From the cell containing the given text, extract its center point as [x, y] coordinate. 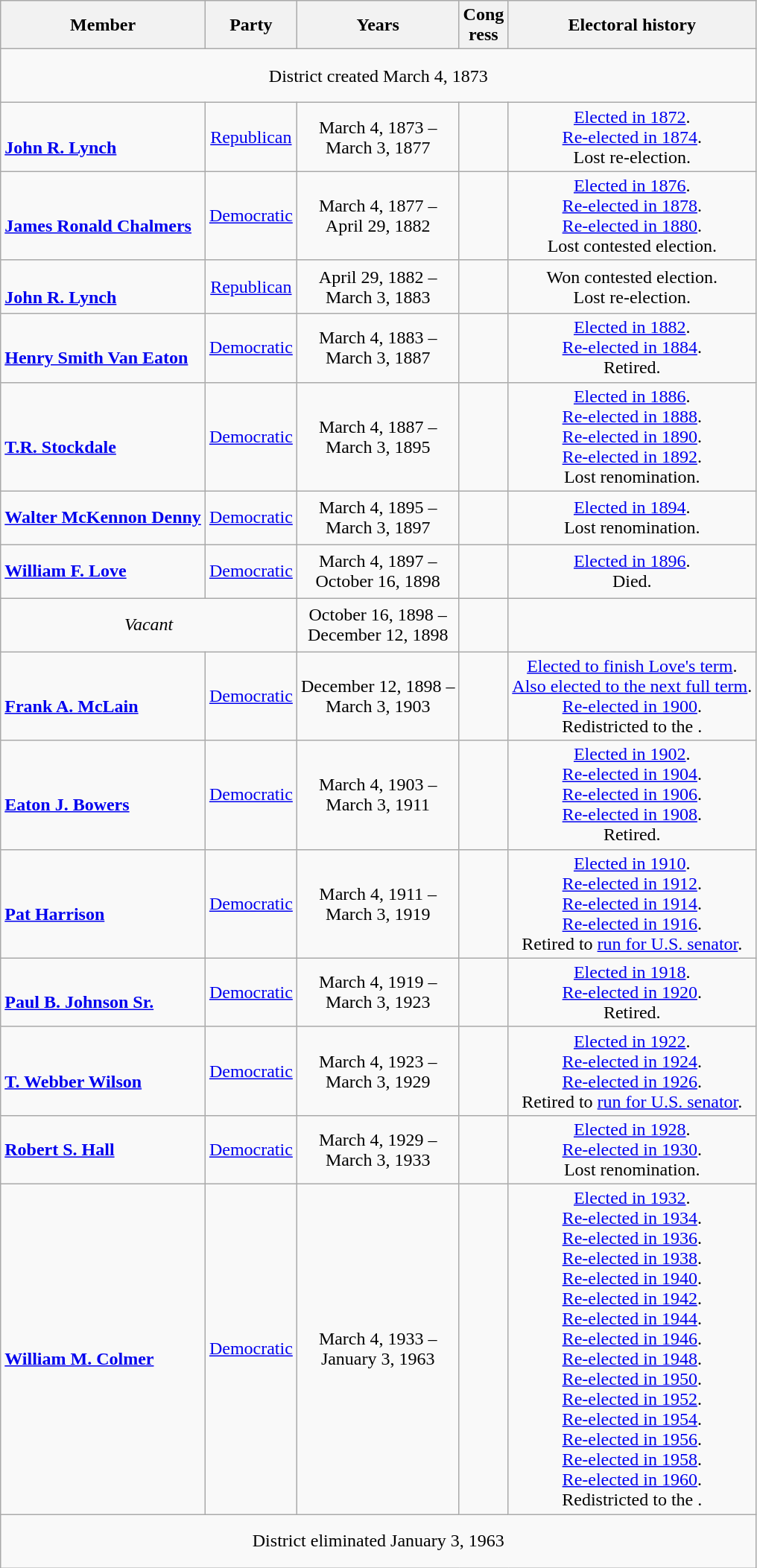
Elected in 1896.Died. [632, 571]
March 4, 1929 –March 3, 1933 [378, 1149]
Henry Smith Van Eaton [103, 348]
March 4, 1895 –March 3, 1897 [378, 518]
Elected in 1902.Re-elected in 1904.Re-elected in 1906.Re-elected in 1908.Retired. [632, 795]
Elected in 1910.Re-elected in 1912.Re-elected in 1914.Re-elected in 1916.Retired to run for U.S. senator. [632, 904]
William M. Colmer [103, 1348]
April 29, 1882 –March 3, 1883 [378, 287]
Elected in 1894.Lost renomination. [632, 518]
Electoral history [632, 25]
December 12, 1898 –March 3, 1903 [378, 696]
District eliminated January 3, 1963 [378, 1540]
Walter McKennon Denny [103, 518]
Elected in 1928.Re-elected in 1930.Lost renomination. [632, 1149]
Elected to finish Love's term.Also elected to the next full term.Re-elected in 1900.Redistricted to the . [632, 696]
Elected in 1872.Re-elected in 1874.Lost re-election. [632, 137]
March 4, 1911 –March 3, 1919 [378, 904]
Pat Harrison [103, 904]
District created March 4, 1873 [378, 76]
T.R. Stockdale [103, 437]
March 4, 1877 –April 29, 1882 [378, 216]
Elected in 1882.Re-elected in 1884.Retired. [632, 348]
March 4, 1919 –March 3, 1923 [378, 992]
Years [378, 25]
Eaton J. Bowers [103, 795]
Won contested election.Lost re-election. [632, 287]
Elected in 1876.Re-elected in 1878.Re-elected in 1880.Lost contested election. [632, 216]
Paul B. Johnson Sr. [103, 992]
March 4, 1903 –March 3, 1911 [378, 795]
March 4, 1883 –March 3, 1887 [378, 348]
Elected in 1918.Re-elected in 1920.Retired. [632, 992]
Frank A. McLain [103, 696]
Vacant [149, 625]
T. Webber Wilson [103, 1071]
October 16, 1898 –December 12, 1898 [378, 625]
Elected in 1886.Re-elected in 1888.Re-elected in 1890.Re-elected in 1892.Lost renomination. [632, 437]
William F. Love [103, 571]
Elected in 1922.Re-elected in 1924.Re-elected in 1926.Retired to run for U.S. senator. [632, 1071]
March 4, 1933 –January 3, 1963 [378, 1348]
March 4, 1887 –March 3, 1895 [378, 437]
Party [250, 25]
March 4, 1923 –March 3, 1929 [378, 1071]
Robert S. Hall [103, 1149]
Congress [484, 25]
March 4, 1897 –October 16, 1898 [378, 571]
James Ronald Chalmers [103, 216]
Member [103, 25]
March 4, 1873 –March 3, 1877 [378, 137]
